For the text-containing cell, return its midpoint in [x, y] coordinate format. 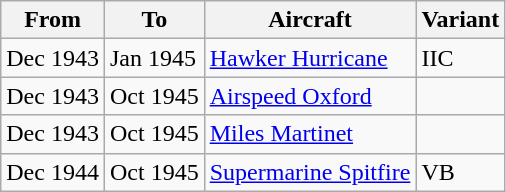
Dec 1944 [53, 172]
IIC [460, 58]
Jan 1945 [154, 58]
Airspeed Oxford [310, 96]
Miles Martinet [310, 134]
Hawker Hurricane [310, 58]
Aircraft [310, 20]
To [154, 20]
Supermarine Spitfire [310, 172]
VB [460, 172]
Variant [460, 20]
From [53, 20]
